Scan for the cell matching the given text and deliver its [X, Y] coordinate at center. 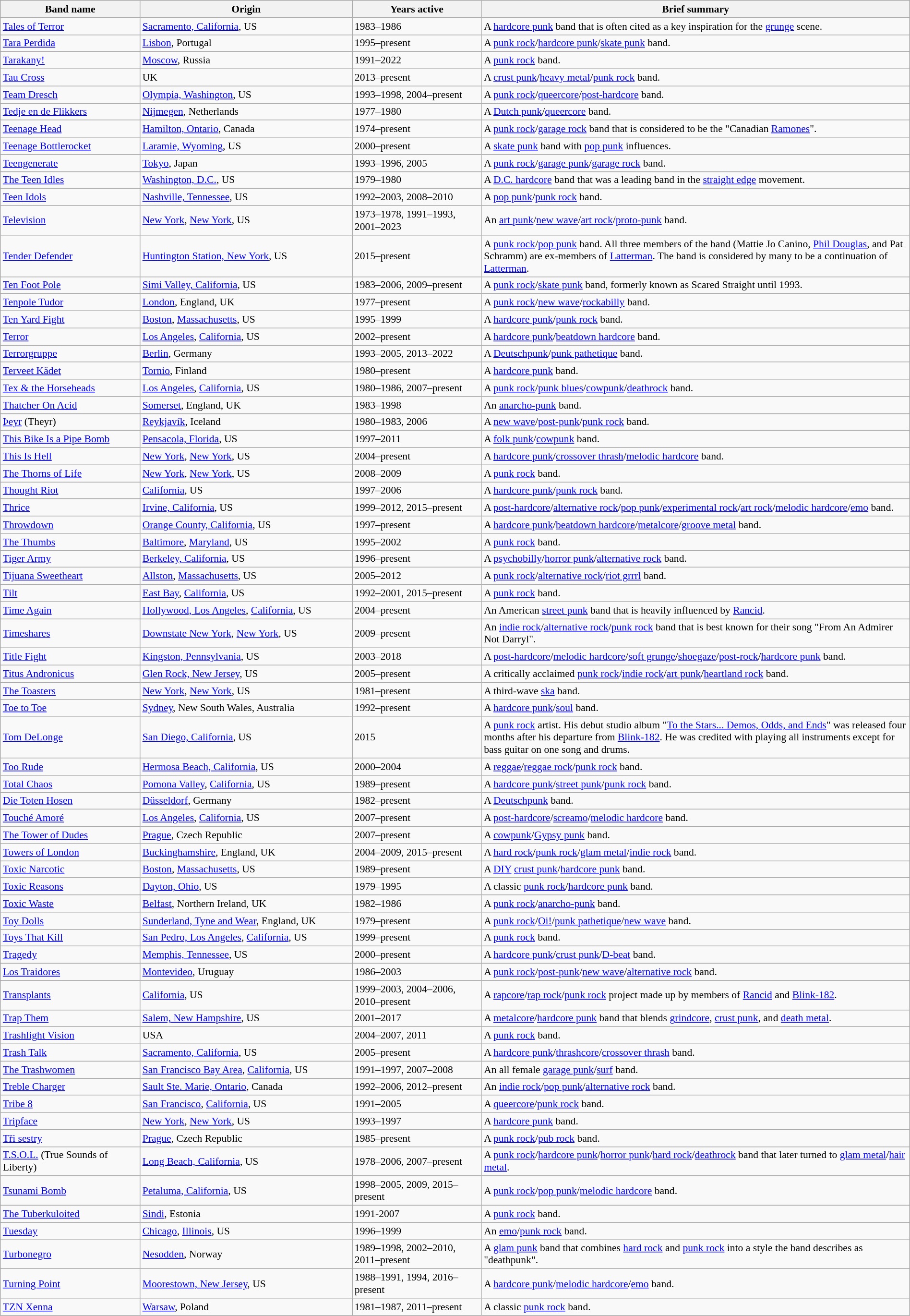
Toxic Narcotic [70, 869]
Huntington Station, New York, US [246, 256]
1985–present [417, 1138]
A new wave/post-punk/punk rock band. [695, 422]
Pomona Valley, California, US [246, 784]
Los Traidores [70, 972]
T.S.O.L. (True Sounds of Liberty) [70, 1161]
Simi Valley, California, US [246, 285]
Throwdown [70, 525]
Düsseldorf, Germany [246, 801]
Television [70, 221]
A DIY crust punk/hardcore punk band. [695, 869]
The Tower of Dudes [70, 835]
Tau Cross [70, 78]
1980–1983, 2006 [417, 422]
Ten Foot Pole [70, 285]
Time Again [70, 610]
A hardcore punk/melodic hardcore/emo band. [695, 1284]
Þeyr (Theyr) [70, 422]
San Francisco, California, US [246, 1104]
Tornio, Finland [246, 371]
2003–2018 [417, 657]
2015–present [417, 256]
A punk rock/hardcore punk/skate punk band. [695, 43]
San Diego, California, US [246, 737]
Salem, New Hampshire, US [246, 1018]
Brief summary [695, 9]
Long Beach, California, US [246, 1161]
Tribe 8 [70, 1104]
Somerset, England, UK [246, 405]
1999–2012, 2015–present [417, 508]
2001–2017 [417, 1018]
A hardcore punk/street punk/punk rock band. [695, 784]
1991-2007 [417, 1214]
An anarcho-punk band. [695, 405]
2009–present [417, 634]
Total Chaos [70, 784]
1992–2006, 2012–present [417, 1087]
Tara Perdida [70, 43]
Title Fight [70, 657]
Terror [70, 337]
Sault Ste. Marie, Ontario, Canada [246, 1087]
1992–2001, 2015–present [417, 593]
Petaluma, California, US [246, 1191]
2015 [417, 737]
Toxic Waste [70, 904]
1974–present [417, 129]
A third-wave ska band. [695, 691]
2005–2012 [417, 576]
A pop punk/punk rock band. [695, 197]
The Teen Idles [70, 180]
1995–present [417, 43]
1993–1996, 2005 [417, 163]
Toe to Toe [70, 708]
A post-hardcore/alternative rock/pop punk/experimental rock/art rock/melodic hardcore/emo band. [695, 508]
A Dutch punk/queercore band. [695, 112]
An all female garage punk/surf band. [695, 1070]
2000–2004 [417, 767]
Tijuana Sweetheart [70, 576]
Kingston, Pennsylvania, US [246, 657]
Trap Them [70, 1018]
1986–2003 [417, 972]
Thrice [70, 508]
A crust punk/heavy metal/punk rock band. [695, 78]
Sindi, Estonia [246, 1214]
Toxic Reasons [70, 887]
1983–1986 [417, 26]
1980–present [417, 371]
Tedje en de Flikkers [70, 112]
TZN Xenna [70, 1307]
1991–2022 [417, 60]
1997–2006 [417, 491]
1995–1999 [417, 320]
Belfast, Northern Ireland, UK [246, 904]
1998–2005, 2009, 2015–present [417, 1191]
Tokyo, Japan [246, 163]
A punk rock/pop punk/melodic hardcore band. [695, 1191]
A queercore/punk rock band. [695, 1104]
A punk rock/anarcho-punk band. [695, 904]
Tarakany! [70, 60]
1979–1980 [417, 180]
A Deutschpunk band. [695, 801]
An emo/punk rock band. [695, 1231]
A glam punk band that combines hard rock and punk rock into a style the band describes as "deathpunk". [695, 1254]
Chicago, Illinois, US [246, 1231]
A folk punk/cowpunk band. [695, 439]
Tenpole Tudor [70, 302]
A punk rock/garage rock band that is considered to be the "Canadian Ramones". [695, 129]
A hardcore punk band that is often cited as a key inspiration for the grunge scene. [695, 26]
Reykjavík, Iceland [246, 422]
The Trashwomen [70, 1070]
Nashville, Tennessee, US [246, 197]
1997–2011 [417, 439]
Hamilton, Ontario, Canada [246, 129]
A hardcore punk/soul band. [695, 708]
The Toasters [70, 691]
A cowpunk/Gypsy punk band. [695, 835]
A punk rock/punk blues/cowpunk/deathrock band. [695, 388]
Terrorgruppe [70, 354]
Laramie, Wyoming, US [246, 146]
Tripface [70, 1121]
A post-hardcore/melodic hardcore/soft grunge/shoegaze/post-rock/hardcore punk band. [695, 657]
1999–present [417, 938]
The Thorns of Life [70, 473]
Tsunami Bomb [70, 1191]
Turning Point [70, 1284]
Lisbon, Portugal [246, 43]
A hardcore punk/crust punk/D-beat band. [695, 955]
Thatcher On Acid [70, 405]
1973–1978, 1991–1993, 2001–2023 [417, 221]
Transplants [70, 995]
A hardcore punk/beatdown hardcore/metalcore/groove metal band. [695, 525]
This Bike Is a Pipe Bomb [70, 439]
A punk rock/alternative rock/riot grrrl band. [695, 576]
Tiger Army [70, 559]
Glen Rock, New Jersey, US [246, 674]
An indie rock/alternative rock/punk rock band that is best known for their song "From An Admirer Not Darryl". [695, 634]
Sydney, New South Wales, Australia [246, 708]
2008–2009 [417, 473]
Origin [246, 9]
Downstate New York, New York, US [246, 634]
The Tuberkuloited [70, 1214]
Tři sestry [70, 1138]
Tales of Terror [70, 26]
A punk rock/queercore/post-hardcore band. [695, 95]
A punk rock/pub rock band. [695, 1138]
A punk rock/post-punk/new wave/alternative rock band. [695, 972]
A Deutschpunk/punk pathetique band. [695, 354]
Years active [417, 9]
A metalcore/hardcore punk band that blends grindcore, crust punk, and death metal. [695, 1018]
1981–1987, 2011–present [417, 1307]
A hardcore punk/thrashcore/crossover thrash band. [695, 1053]
Towers of London [70, 852]
Terveet Kädet [70, 371]
Moorestown, New Jersey, US [246, 1284]
Toy Dolls [70, 921]
Trashlight Vision [70, 1036]
1983–1998 [417, 405]
Nijmegen, Netherlands [246, 112]
1979–1995 [417, 887]
Timeshares [70, 634]
Washington, D.C., US [246, 180]
A reggae/reggae rock/punk rock band. [695, 767]
Band name [70, 9]
San Pedro, Los Angeles, California, US [246, 938]
A hard rock/punk rock/glam metal/indie rock band. [695, 852]
1978–2006, 2007–present [417, 1161]
A rapcore/rap rock/punk rock project made up by members of Rancid and Blink-182. [695, 995]
Tender Defender [70, 256]
2004–2007, 2011 [417, 1036]
Memphis, Tennessee, US [246, 955]
An art punk/new wave/art rock/proto-punk band. [695, 221]
UK [246, 78]
Tilt [70, 593]
Trash Talk [70, 1053]
1992–2003, 2008–2010 [417, 197]
Too Rude [70, 767]
1993–1998, 2004–present [417, 95]
Toys That Kill [70, 938]
A D.C. hardcore band that was a leading band in the straight edge movement. [695, 180]
East Bay, California, US [246, 593]
1995–2002 [417, 542]
1979–present [417, 921]
A skate punk band with pop punk influences. [695, 146]
A punk rock/Oi!/punk pathetique/new wave band. [695, 921]
An indie rock/pop punk/alternative rock band. [695, 1087]
Berkeley, California, US [246, 559]
A post-hardcore/screamo/melodic hardcore band. [695, 818]
1981–present [417, 691]
Ten Yard Fight [70, 320]
The Thumbs [70, 542]
1993–2005, 2013–2022 [417, 354]
1996–present [417, 559]
Baltimore, Maryland, US [246, 542]
A critically acclaimed punk rock/indie rock/art punk/heartland rock band. [695, 674]
Teen Idols [70, 197]
Team Dresch [70, 95]
Buckinghamshire, England, UK [246, 852]
Dayton, Ohio, US [246, 887]
1991–1997, 2007–2008 [417, 1070]
A punk rock/hardcore punk/horror punk/hard rock/deathrock band that later turned to glam metal/hair metal. [695, 1161]
A hardcore punk/beatdown hardcore band. [695, 337]
Tuesday [70, 1231]
Hermosa Beach, California, US [246, 767]
London, England, UK [246, 302]
Tragedy [70, 955]
A classic punk rock band. [695, 1307]
Nesodden, Norway [246, 1254]
A punk rock/new wave/rockabilly band. [695, 302]
1991–2005 [417, 1104]
1982–1986 [417, 904]
A psychobilly/horror punk/alternative rock band. [695, 559]
1997–present [417, 525]
1980–1986, 2007–present [417, 388]
Die Toten Hosen [70, 801]
1996–1999 [417, 1231]
A punk rock/skate punk band, formerly known as Scared Straight until 1993. [695, 285]
Pensacola, Florida, US [246, 439]
1989–1998, 2002–2010, 2011–present [417, 1254]
USA [246, 1036]
Sunderland, Tyne and Wear, England, UK [246, 921]
San Francisco Bay Area, California, US [246, 1070]
1999–2003, 2004–2006, 2010–present [417, 995]
Irvine, California, US [246, 508]
1977–present [417, 302]
1992–present [417, 708]
Montevideo, Uruguay [246, 972]
Teenage Bottlerocket [70, 146]
Titus Andronicus [70, 674]
Thought Riot [70, 491]
Touché Amoré [70, 818]
This Is Hell [70, 457]
A hardcore punk/crossover thrash/melodic hardcore band. [695, 457]
Olympia, Washington, US [246, 95]
1983–2006, 2009–present [417, 285]
2002–present [417, 337]
Moscow, Russia [246, 60]
An American street punk band that is heavily influenced by Rancid. [695, 610]
1982–present [417, 801]
Warsaw, Poland [246, 1307]
Allston, Massachusetts, US [246, 576]
Tom DeLonge [70, 737]
Tex & the Horseheads [70, 388]
Berlin, Germany [246, 354]
Teengenerate [70, 163]
Treble Charger [70, 1087]
Turbonegro [70, 1254]
1993–1997 [417, 1121]
1977–1980 [417, 112]
Orange County, California, US [246, 525]
A classic punk rock/hardcore punk band. [695, 887]
Teenage Head [70, 129]
2004–2009, 2015–present [417, 852]
1988–1991, 1994, 2016–present [417, 1284]
Hollywood, Los Angeles, California, US [246, 610]
2013–present [417, 78]
A punk rock/garage punk/garage rock band. [695, 163]
